Find where the given text appears and provide that cell's center as [X, Y] coordinate. 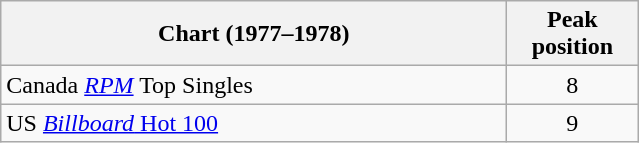
8 [572, 85]
Canada RPM Top Singles [254, 85]
Chart (1977–1978) [254, 34]
US Billboard Hot 100 [254, 123]
Peakposition [572, 34]
9 [572, 123]
